Return (X, Y) of the center of cell containing provided text 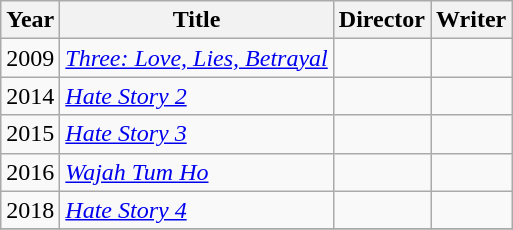
Wajah Tum Ho (196, 172)
Hate Story 4 (196, 210)
2016 (30, 172)
Director (382, 20)
Hate Story 2 (196, 96)
2015 (30, 134)
Writer (472, 20)
Year (30, 20)
2009 (30, 58)
Hate Story 3 (196, 134)
2018 (30, 210)
2014 (30, 96)
Three: Love, Lies, Betrayal (196, 58)
Title (196, 20)
